Find where the given text appears and provide that cell's center as [X, Y] coordinate. 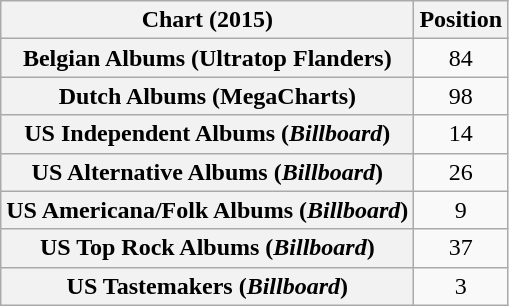
US Alternative Albums (Billboard) [208, 172]
US Independent Albums (Billboard) [208, 134]
Dutch Albums (MegaCharts) [208, 96]
9 [461, 210]
37 [461, 248]
84 [461, 58]
Chart (2015) [208, 20]
26 [461, 172]
14 [461, 134]
3 [461, 286]
US Tastemakers (Billboard) [208, 286]
US Top Rock Albums (Billboard) [208, 248]
Belgian Albums (Ultratop Flanders) [208, 58]
US Americana/Folk Albums (Billboard) [208, 210]
Position [461, 20]
98 [461, 96]
